Scan for the cell matching the given text and deliver its [X, Y] coordinate at center. 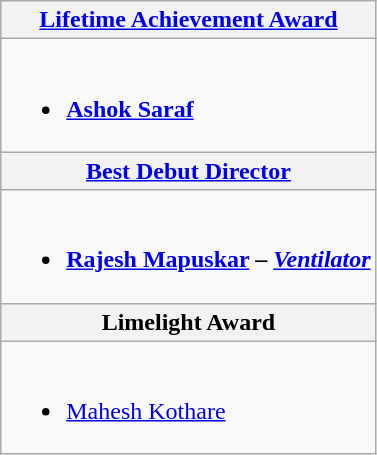
Ashok Saraf [188, 96]
Best Debut Director [188, 171]
Mahesh Kothare [188, 398]
Limelight Award [188, 322]
Rajesh Mapuskar – Ventilator [188, 246]
Lifetime Achievement Award [188, 20]
